Determine the (X, Y) coordinate at the center of the cell enclosing the given text.  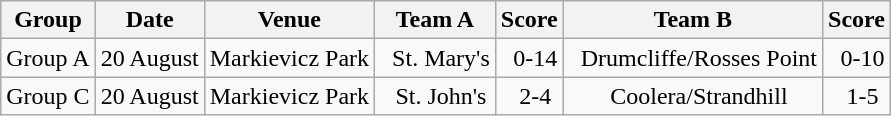
Team A (436, 20)
0-10 (857, 58)
1-5 (857, 96)
Venue (289, 20)
Coolera/Strandhill (692, 96)
0-14 (529, 58)
St. Mary's (436, 58)
2-4 (529, 96)
Drumcliffe/Rosses Point (692, 58)
Group A (48, 58)
St. John's (436, 96)
Team B (692, 20)
Group C (48, 96)
Date (150, 20)
Group (48, 20)
